Return [X, Y] of the center of cell containing provided text 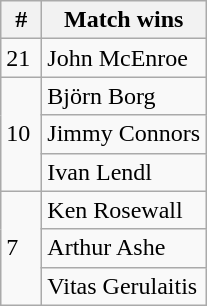
John McEnroe [124, 58]
Ken Rosewall [124, 210]
7 [22, 248]
21 [22, 58]
Jimmy Connors [124, 134]
10 [22, 134]
Vitas Gerulaitis [124, 286]
Match wins [124, 20]
Arthur Ashe [124, 248]
Ivan Lendl [124, 172]
# [22, 20]
Björn Borg [124, 96]
